Find where the given text appears and provide that cell's center as [x, y] coordinate. 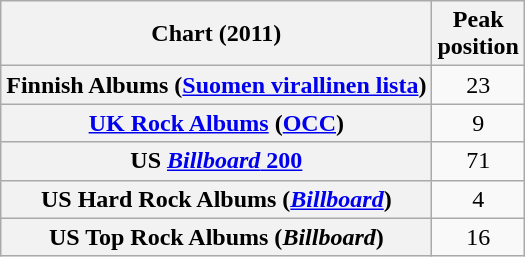
16 [478, 237]
71 [478, 161]
9 [478, 123]
US Top Rock Albums (Billboard) [216, 237]
US Hard Rock Albums (Billboard) [216, 199]
23 [478, 85]
4 [478, 199]
UK Rock Albums (OCC) [216, 123]
Peakposition [478, 34]
US Billboard 200 [216, 161]
Finnish Albums (Suomen virallinen lista) [216, 85]
Chart (2011) [216, 34]
